Locate the cell with the specified text and output its [x, y] center coordinate. 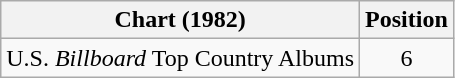
Position [407, 20]
Chart (1982) [180, 20]
U.S. Billboard Top Country Albums [180, 58]
6 [407, 58]
